Pinpoint the cell where the given text exists, returning its (x, y) midpoint coordinate. 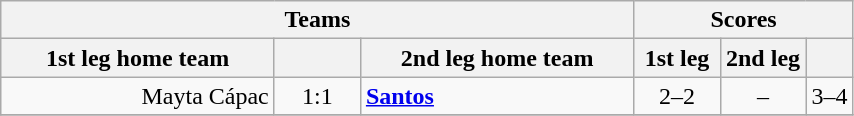
2nd leg (763, 58)
3–4 (830, 96)
Santos (497, 96)
Mayta Cápac (138, 96)
2–2 (677, 96)
1st leg (677, 58)
Teams (318, 20)
1:1 (317, 96)
– (763, 96)
2nd leg home team (497, 58)
Scores (744, 20)
1st leg home team (138, 58)
